Capture the cell that displays the provided text and extract its (x, y) central coordinate. 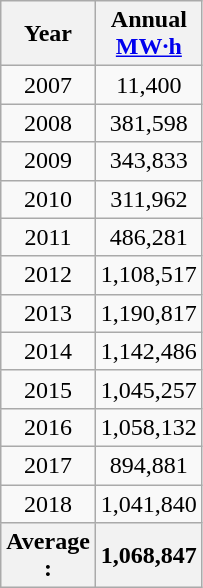
Year (48, 34)
381,598 (148, 123)
1,045,257 (148, 389)
2015 (48, 389)
Annual MW·h (148, 34)
1,058,132 (148, 427)
2010 (48, 199)
11,400 (148, 85)
2017 (48, 465)
2016 (48, 427)
2014 (48, 351)
2009 (48, 161)
1,068,847 (148, 556)
1,142,486 (148, 351)
486,281 (148, 237)
1,108,517 (148, 275)
894,881 (148, 465)
343,833 (148, 161)
2008 (48, 123)
2007 (48, 85)
2011 (48, 237)
Average : (48, 556)
1,041,840 (148, 503)
2012 (48, 275)
311,962 (148, 199)
2018 (48, 503)
2013 (48, 313)
1,190,817 (148, 313)
